Return the (X, Y) coordinate for the center point of the cell that contains the specified text.  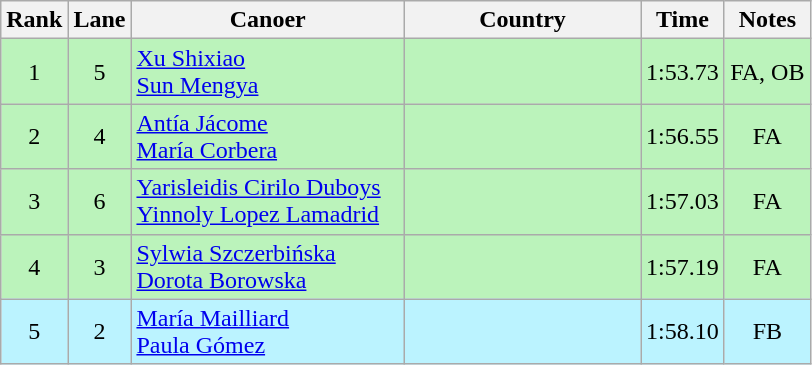
6 (100, 202)
Yarisleidis Cirilo DuboysYinnoly Lopez Lamadrid (268, 202)
1:56.55 (683, 136)
Notes (767, 20)
FA, OB (767, 72)
1:53.73 (683, 72)
1 (34, 72)
1:57.03 (683, 202)
1:57.19 (683, 266)
Canoer (268, 20)
Sylwia SzczerbińskaDorota Borowska (268, 266)
FB (767, 332)
Lane (100, 20)
Rank (34, 20)
Antía JácomeMaría Corbera (268, 136)
Time (683, 20)
Country (522, 20)
1:58.10 (683, 332)
Xu ShixiaoSun Mengya (268, 72)
María MailliardPaula Gómez (268, 332)
